Return the [x, y] coordinate for the center point of the cell that contains the specified text.  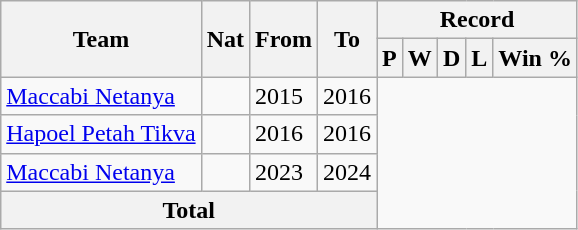
Nat [225, 39]
W [420, 58]
L [480, 58]
Team [101, 39]
D [451, 58]
2015 [284, 96]
Win % [536, 58]
Record [478, 20]
To [346, 39]
2023 [284, 172]
Total [189, 210]
Hapoel Petah Tikva [101, 134]
P [390, 58]
2024 [346, 172]
From [284, 39]
